Search for the cell housing the specified text and yield its [x, y] center coordinate. 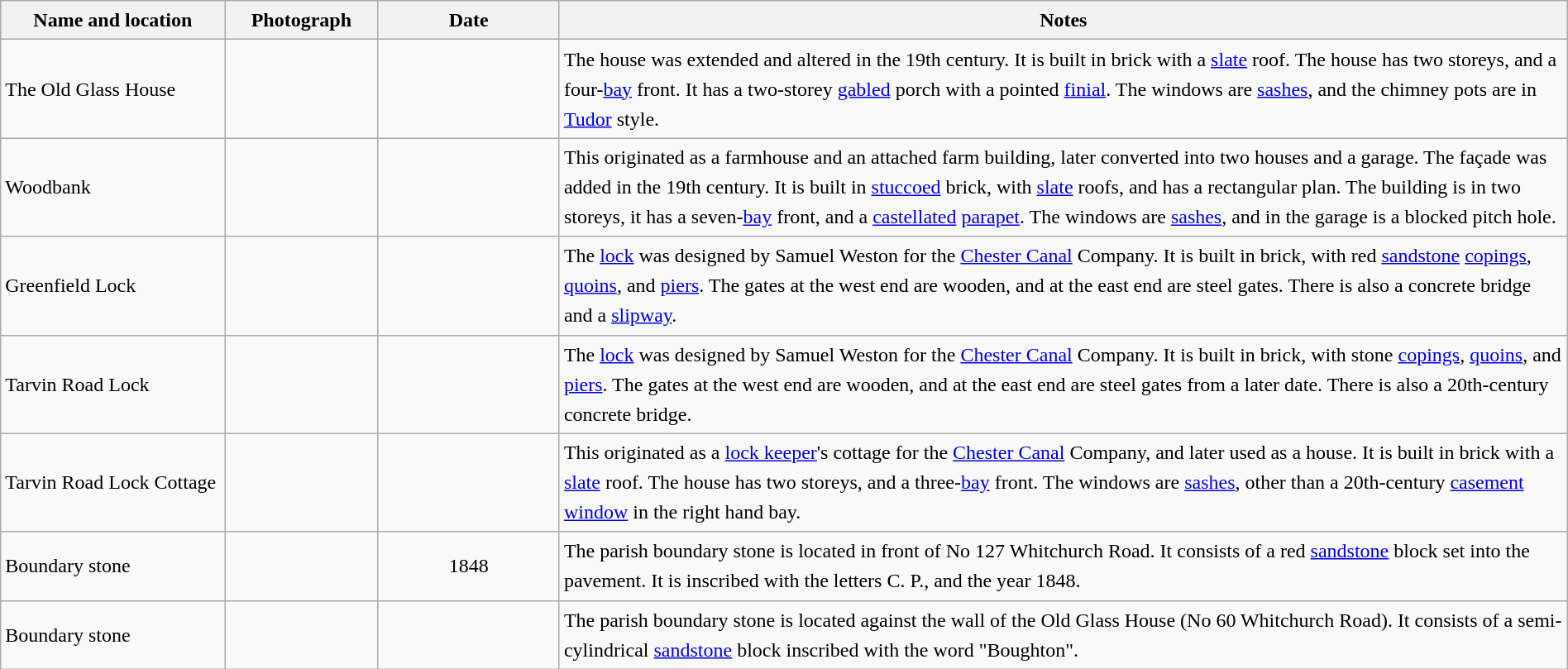
Notes [1064, 20]
Tarvin Road Lock [112, 384]
Greenfield Lock [112, 286]
Date [468, 20]
Woodbank [112, 187]
1848 [468, 566]
Tarvin Road Lock Cottage [112, 483]
The Old Glass House [112, 89]
Photograph [301, 20]
Name and location [112, 20]
